Identify which cell holds the provided text, then report its (X, Y) central coordinate. 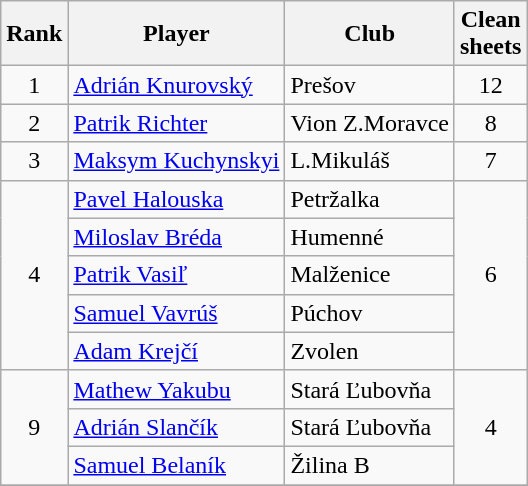
6 (490, 275)
3 (34, 161)
Samuel Vavrúš (176, 313)
Samuel Belaník (176, 465)
Patrik Vasiľ (176, 275)
Player (176, 34)
Prešov (370, 85)
Clean sheets (490, 34)
Humenné (370, 237)
9 (34, 427)
Maksym Kuchynskyi (176, 161)
12 (490, 85)
Adrián Knurovský (176, 85)
Žilina B (370, 465)
L.Mikuláš (370, 161)
Malženice (370, 275)
7 (490, 161)
Mathew Yakubu (176, 389)
Petržalka (370, 199)
Adrián Slančík (176, 427)
Club (370, 34)
Miloslav Bréda (176, 237)
1 (34, 85)
Adam Krejčí (176, 351)
Patrik Richter (176, 123)
Pavel Halouska (176, 199)
Púchov (370, 313)
Rank (34, 34)
Zvolen (370, 351)
2 (34, 123)
Vion Z.Moravce (370, 123)
8 (490, 123)
